Output the [X, Y] coordinate of the center of the cell containing the given text.  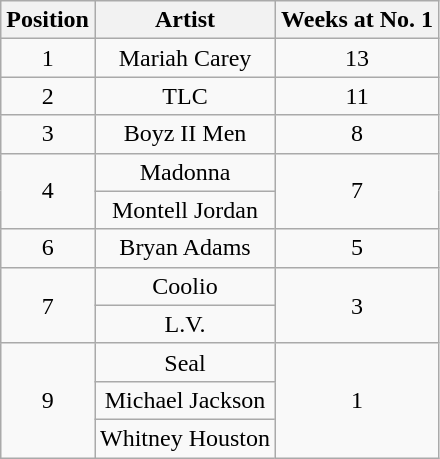
L.V. [184, 324]
8 [358, 134]
13 [358, 58]
TLC [184, 96]
Boyz II Men [184, 134]
9 [48, 400]
5 [358, 248]
6 [48, 248]
Weeks at No. 1 [358, 20]
Whitney Houston [184, 438]
Seal [184, 362]
Artist [184, 20]
Bryan Adams [184, 248]
Position [48, 20]
Montell Jordan [184, 210]
4 [48, 191]
Mariah Carey [184, 58]
11 [358, 96]
Michael Jackson [184, 400]
Madonna [184, 172]
Coolio [184, 286]
2 [48, 96]
